Search for the cell housing the specified text and yield its (X, Y) center coordinate. 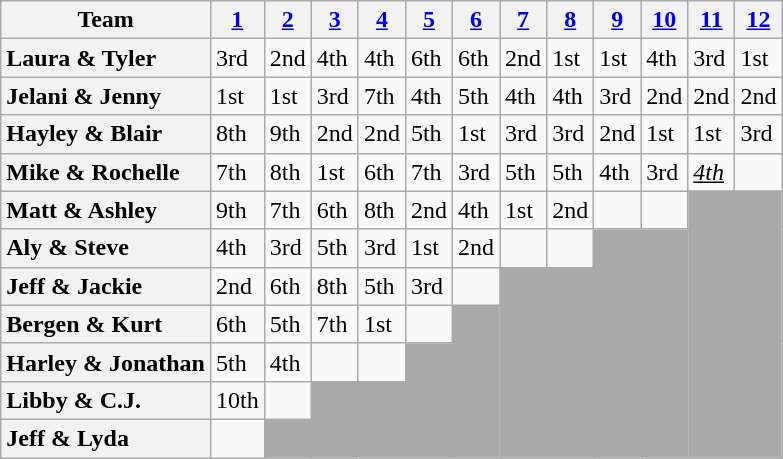
Laura & Tyler (106, 58)
6 (476, 20)
Mike & Rochelle (106, 172)
9 (618, 20)
8 (570, 20)
5 (428, 20)
Libby & C.J. (106, 400)
Jelani & Jenny (106, 96)
Aly & Steve (106, 248)
3 (334, 20)
Bergen & Kurt (106, 324)
Harley & Jonathan (106, 362)
1 (237, 20)
2 (288, 20)
11 (712, 20)
Jeff & Lyda (106, 438)
12 (758, 20)
Team (106, 20)
10 (664, 20)
Hayley & Blair (106, 134)
7 (524, 20)
4 (382, 20)
Jeff & Jackie (106, 286)
Matt & Ashley (106, 210)
10th (237, 400)
